Provide the (x, y) coordinate of the cell's center where the given text is located.  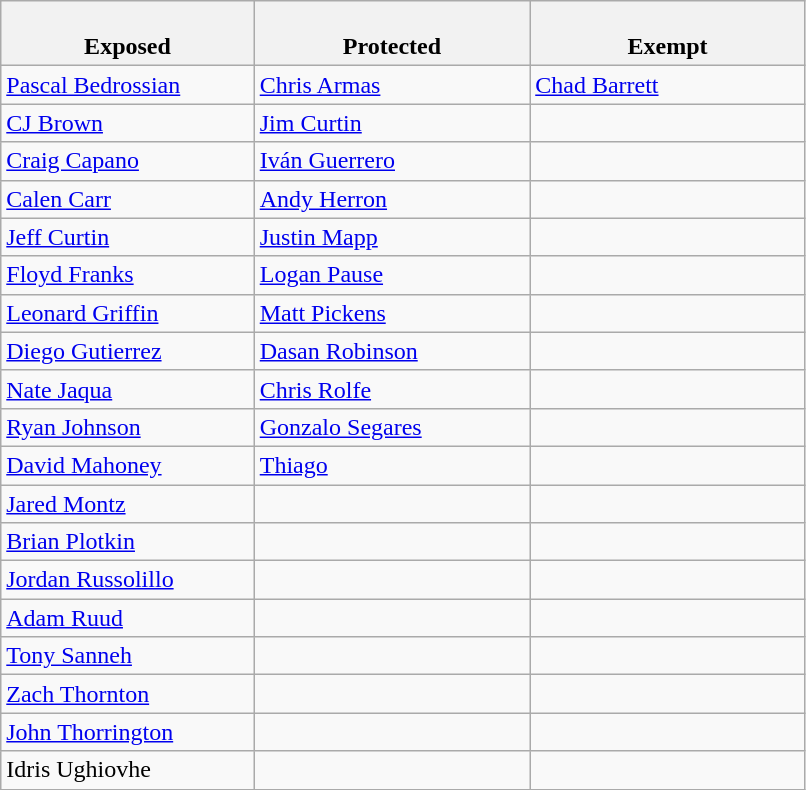
Tony Sanneh (128, 656)
Chris Armas (392, 85)
Ryan Johnson (128, 427)
Jim Curtin (392, 123)
Idris Ughiovhe (128, 770)
Exposed (128, 34)
Jordan Russolillo (128, 580)
Floyd Franks (128, 275)
Nate Jaqua (128, 389)
Zach Thornton (128, 694)
Leonard Griffin (128, 313)
Adam Ruud (128, 618)
Gonzalo Segares (392, 427)
Brian Plotkin (128, 542)
Exempt (668, 34)
John Thorrington (128, 732)
Jared Montz (128, 503)
CJ Brown (128, 123)
David Mahoney (128, 465)
Iván Guerrero (392, 161)
Diego Gutierrez (128, 351)
Matt Pickens (392, 313)
Logan Pause (392, 275)
Justin Mapp (392, 237)
Chris Rolfe (392, 389)
Dasan Robinson (392, 351)
Craig Capano (128, 161)
Pascal Bedrossian (128, 85)
Jeff Curtin (128, 237)
Protected (392, 34)
Chad Barrett (668, 85)
Andy Herron (392, 199)
Calen Carr (128, 199)
Thiago (392, 465)
